Provide the (X, Y) coordinate of the cell's center where the given text is located.  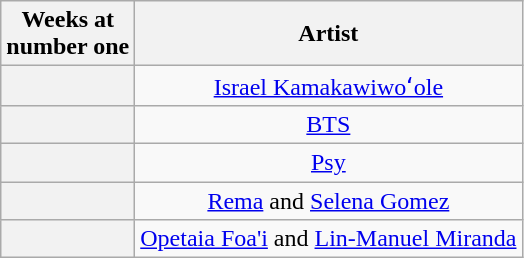
BTS (328, 124)
Weeks atnumber one (68, 34)
Israel Kamakawiwoʻole (328, 86)
Rema and Selena Gomez (328, 201)
Opetaia Foa'i and Lin-Manuel Miranda (328, 239)
Artist (328, 34)
Psy (328, 162)
